Locate the cell with the specified text and output its [X, Y] center coordinate. 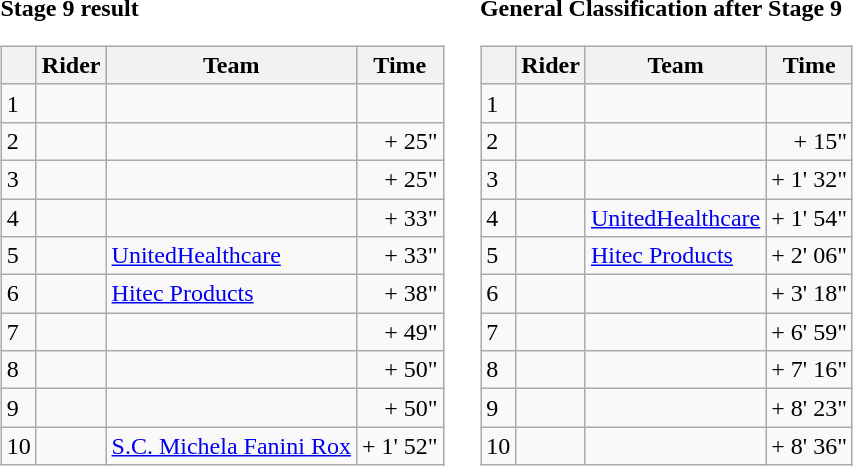
S.C. Michela Fanini Rox [231, 446]
+ 1' 52" [400, 446]
+ 8' 36" [810, 446]
+ 2' 06" [810, 256]
+ 7' 16" [810, 370]
+ 15" [810, 141]
+ 6' 59" [810, 332]
+ 49" [400, 332]
+ 1' 54" [810, 217]
+ 38" [400, 294]
+ 3' 18" [810, 294]
+ 8' 23" [810, 408]
+ 1' 32" [810, 179]
